Capture the cell that displays the provided text and extract its [X, Y] central coordinate. 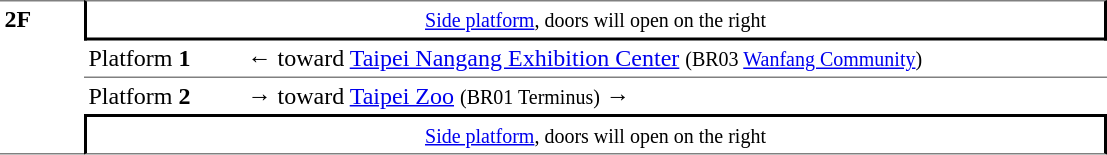
2F [42, 77]
→ toward Taipei Zoo (BR01 Terminus) → [675, 96]
← toward Taipei Nangang Exhibition Center (BR03 Wanfang Community) [675, 59]
Platform 2 [164, 96]
Platform 1 [164, 59]
